Return the (x, y) coordinate for the center point of the cell that contains the specified text.  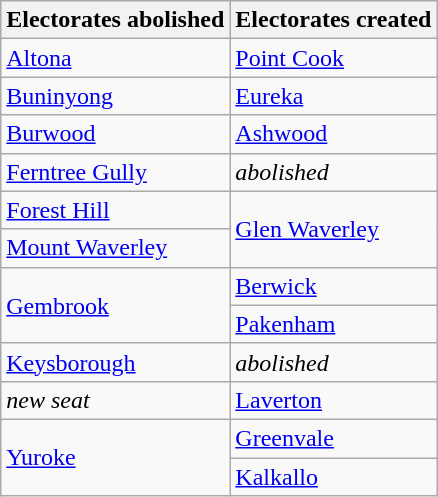
Keysborough (116, 362)
Ferntree Gully (116, 172)
Laverton (334, 400)
Burwood (116, 134)
Electorates created (334, 20)
Glen Waverley (334, 229)
Altona (116, 58)
Greenvale (334, 438)
new seat (116, 400)
Forest Hill (116, 210)
Yuroke (116, 457)
Berwick (334, 286)
Pakenham (334, 324)
Mount Waverley (116, 248)
Point Cook (334, 58)
Eureka (334, 96)
Ashwood (334, 134)
Kalkallo (334, 477)
Buninyong (116, 96)
Electorates abolished (116, 20)
Gembrook (116, 305)
